Output the (x, y) coordinate of the center of the cell containing the given text.  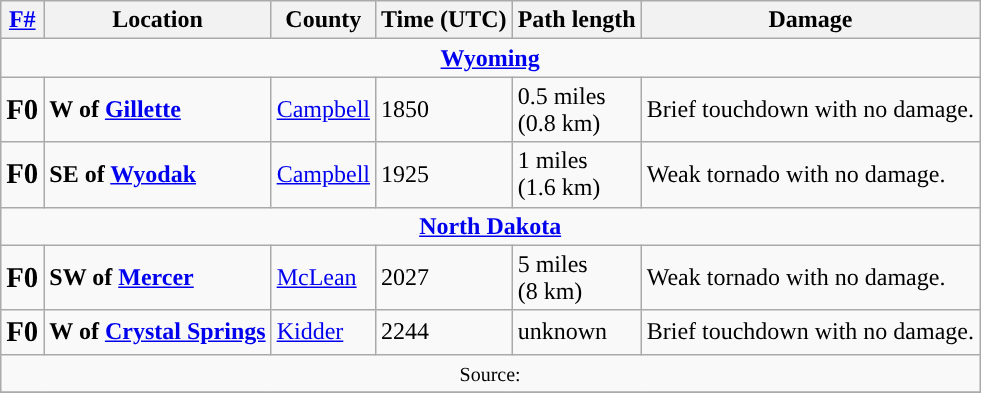
SE of Wyodak (158, 174)
5 miles (8 km) (576, 278)
SW of Mercer (158, 278)
Time (UTC) (444, 20)
unknown (576, 332)
North Dakota (490, 226)
F# (22, 20)
County (323, 20)
1 miles (1.6 km) (576, 174)
0.5 miles (0.8 km) (576, 110)
2244 (444, 332)
W of Crystal Springs (158, 332)
Source: (490, 373)
1925 (444, 174)
W of Gillette (158, 110)
Kidder (323, 332)
McLean (323, 278)
Wyoming (490, 58)
1850 (444, 110)
Location (158, 20)
Damage (810, 20)
2027 (444, 278)
Path length (576, 20)
